Scan for the cell matching the given text and deliver its [x, y] coordinate at center. 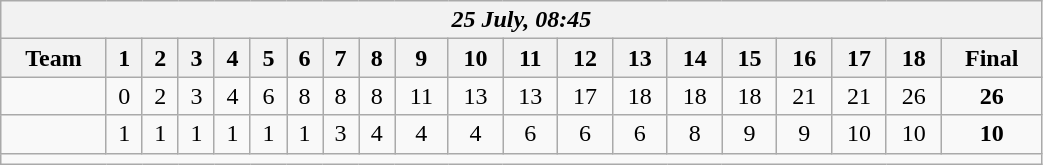
0 [124, 96]
5 [268, 58]
25 July, 08:45 [522, 20]
Final [992, 58]
16 [804, 58]
12 [586, 58]
15 [750, 58]
7 [341, 58]
14 [694, 58]
Team [54, 58]
